Detect which cell encompasses the target text, then output its (x, y) center coordinate. 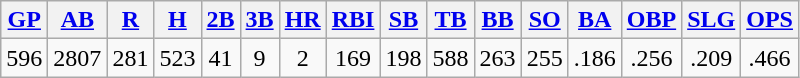
SLG (712, 20)
SO (544, 20)
41 (220, 58)
263 (498, 58)
HR (302, 20)
523 (178, 58)
BA (594, 20)
255 (544, 58)
588 (450, 58)
2B (220, 20)
.209 (712, 58)
198 (404, 58)
.186 (594, 58)
.466 (770, 58)
BB (498, 20)
2807 (78, 58)
3B (260, 20)
596 (24, 58)
2 (302, 58)
OBP (651, 20)
SB (404, 20)
R (130, 20)
9 (260, 58)
TB (450, 20)
AB (78, 20)
169 (353, 58)
H (178, 20)
OPS (770, 20)
GP (24, 20)
.256 (651, 58)
281 (130, 58)
RBI (353, 20)
